Detect which cell encompasses the target text, then output its (X, Y) center coordinate. 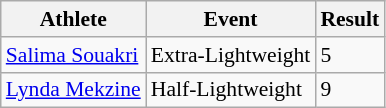
5 (350, 55)
9 (350, 90)
Athlete (74, 19)
Extra-Lightweight (231, 55)
Salima Souakri (74, 55)
Result (350, 19)
Event (231, 19)
Lynda Mekzine (74, 90)
Half-Lightweight (231, 90)
